Detect which cell encompasses the target text, then output its (X, Y) center coordinate. 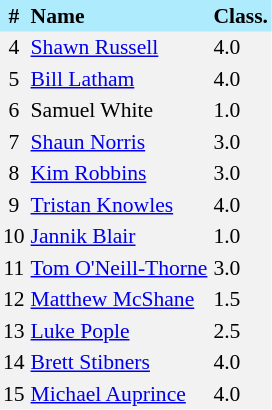
Samuel White (120, 110)
Matthew McShane (120, 300)
5 (14, 79)
4 (14, 48)
12 (14, 300)
9 (14, 205)
Shawn Russell (120, 48)
Kim Robbins (120, 174)
Tristan Knowles (120, 205)
6 (14, 110)
# (14, 16)
Michael Auprince (120, 394)
11 (14, 268)
15 (14, 394)
Name (120, 16)
14 (14, 362)
Shaun Norris (120, 142)
7 (14, 142)
Class. (240, 16)
10 (14, 236)
1.5 (240, 300)
8 (14, 174)
13 (14, 331)
Bill Latham (120, 79)
Luke Pople (120, 331)
Brett Stibners (120, 362)
2.5 (240, 331)
Tom O'Neill-Thorne (120, 268)
Jannik Blair (120, 236)
